Extract the (x, y) coordinate from the center of the cell holding the provided text.  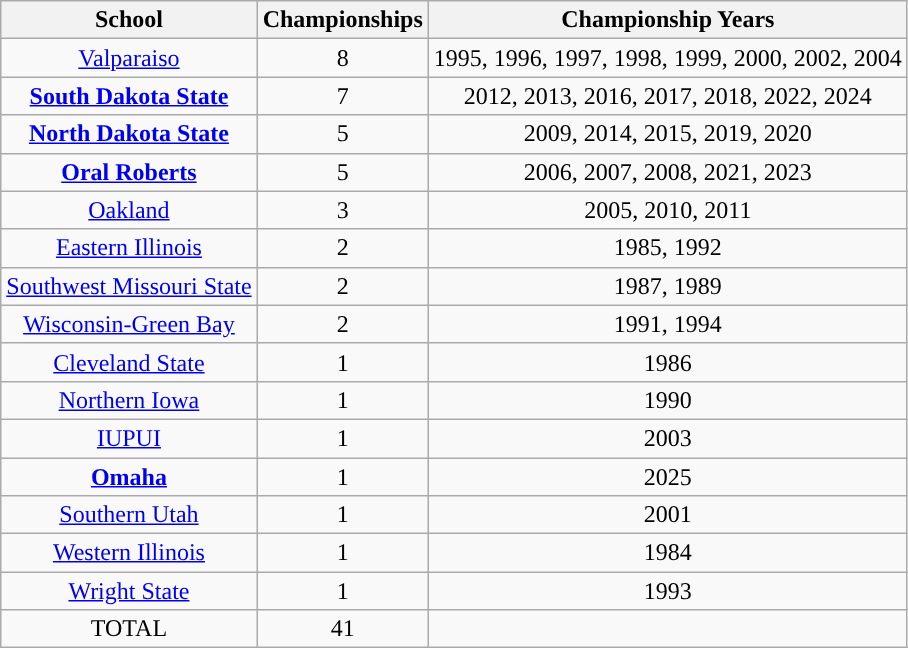
1986 (668, 362)
North Dakota State (129, 134)
2005, 2010, 2011 (668, 210)
Championship Years (668, 20)
Oral Roberts (129, 172)
Championships (342, 20)
School (129, 20)
1985, 1992 (668, 248)
South Dakota State (129, 96)
2012, 2013, 2016, 2017, 2018, 2022, 2024 (668, 96)
Oakland (129, 210)
Western Illinois (129, 553)
Southern Utah (129, 515)
41 (342, 629)
Wright State (129, 591)
Valparaiso (129, 58)
TOTAL (129, 629)
Southwest Missouri State (129, 286)
IUPUI (129, 438)
2006, 2007, 2008, 2021, 2023 (668, 172)
7 (342, 96)
1991, 1994 (668, 324)
Eastern Illinois (129, 248)
1984 (668, 553)
Omaha (129, 477)
1990 (668, 400)
Northern Iowa (129, 400)
3 (342, 210)
2009, 2014, 2015, 2019, 2020 (668, 134)
Cleveland State (129, 362)
2001 (668, 515)
Wisconsin-Green Bay (129, 324)
1993 (668, 591)
1987, 1989 (668, 286)
8 (342, 58)
2003 (668, 438)
1995, 1996, 1997, 1998, 1999, 2000, 2002, 2004 (668, 58)
2025 (668, 477)
